Output the [X, Y] coordinate of the center of the cell containing the given text.  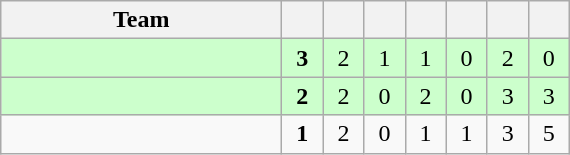
5 [548, 134]
Team [142, 20]
